Output the (X, Y) coordinate of the center of the cell containing the given text.  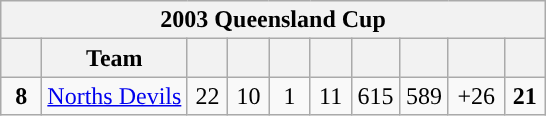
21 (524, 96)
Norths Devils (114, 96)
+26 (476, 96)
8 (22, 96)
615 (376, 96)
Team (114, 58)
589 (424, 96)
10 (248, 96)
1 (290, 96)
2003 Queensland Cup (274, 20)
11 (330, 96)
22 (208, 96)
